Provide the (X, Y) coordinate of the cell's center where the given text is located.  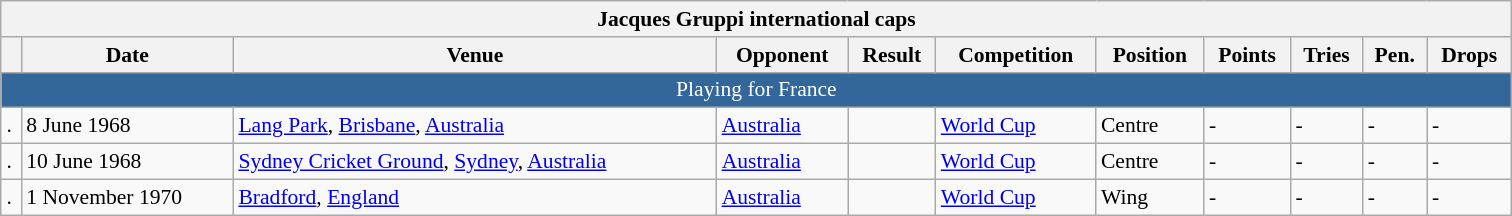
Position (1150, 55)
Date (127, 55)
8 June 1968 (127, 126)
Sydney Cricket Ground, Sydney, Australia (474, 162)
Pen. (1395, 55)
Jacques Gruppi international caps (756, 19)
Points (1248, 55)
Tries (1326, 55)
Opponent (782, 55)
Competition (1016, 55)
Lang Park, Brisbane, Australia (474, 126)
1 November 1970 (127, 197)
Playing for France (756, 90)
10 June 1968 (127, 162)
Wing (1150, 197)
Venue (474, 55)
Drops (1470, 55)
Bradford, England (474, 197)
Result (892, 55)
